Pinpoint the cell where the given text exists, returning its [X, Y] midpoint coordinate. 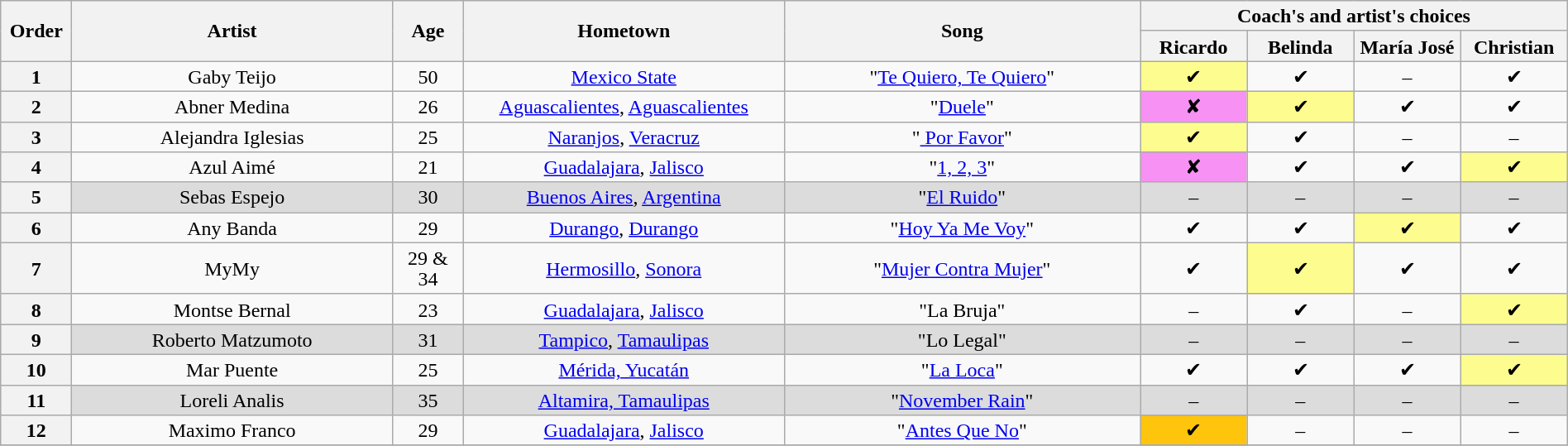
Song [963, 31]
Mar Puente [232, 369]
Alejandra Iglesias [232, 137]
Abner Medina [232, 106]
Loreli Analis [232, 400]
35 [428, 400]
29 & 34 [428, 268]
Tampico, Tamaulipas [624, 339]
Durango, Durango [624, 228]
Gaby Teijo [232, 76]
"La Bruja" [963, 309]
"Duele" [963, 106]
"Mujer Contra Mujer" [963, 268]
Mérida, Yucatán [624, 369]
"La Loca" [963, 369]
Naranjos, Veracruz [624, 137]
Maximo Franco [232, 430]
Order [36, 31]
23 [428, 309]
"Hoy Ya Me Voy" [963, 228]
3 [36, 137]
11 [36, 400]
5 [36, 197]
María José [1408, 46]
"Antes Que No" [963, 430]
4 [36, 167]
Montse Bernal [232, 309]
21 [428, 167]
Ricardo [1194, 46]
Artist [232, 31]
Sebas Espejo [232, 197]
Buenos Aires, Argentina [624, 197]
Belinda [1300, 46]
"Lo Legal" [963, 339]
12 [36, 430]
1 [36, 76]
7 [36, 268]
"Te Quiero, Te Quiero" [963, 76]
30 [428, 197]
10 [36, 369]
6 [36, 228]
Age [428, 31]
Mexico State [624, 76]
31 [428, 339]
Coach's and artist's choices [1355, 17]
MyMy [232, 268]
"November Rain" [963, 400]
Azul Aimé [232, 167]
26 [428, 106]
Hermosillo, Sonora [624, 268]
Altamira, Tamaulipas [624, 400]
" Por Favor" [963, 137]
Christian [1513, 46]
"El Ruido" [963, 197]
Aguascalientes, Aguascalientes [624, 106]
9 [36, 339]
50 [428, 76]
8 [36, 309]
2 [36, 106]
Any Banda [232, 228]
"1, 2, 3" [963, 167]
Hometown [624, 31]
Roberto Matzumoto [232, 339]
